Scan for the cell matching the given text and deliver its (X, Y) coordinate at center. 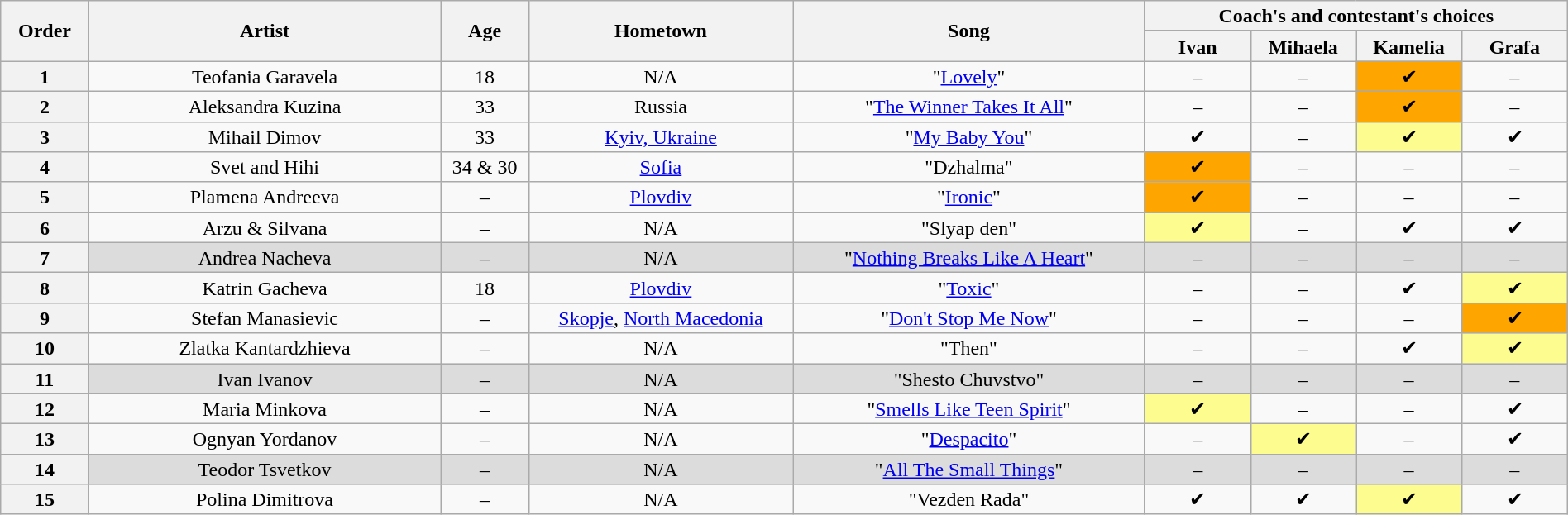
Svet and Hihi (265, 167)
Kyiv, Ukraine (660, 137)
34 & 30 (485, 167)
4 (45, 167)
Russia (660, 106)
Mihaela (1303, 46)
11 (45, 379)
Kamelia (1409, 46)
"Dzhalma" (969, 167)
"Despacito" (969, 440)
"Smells Like Teen Spirit" (969, 408)
Song (969, 31)
13 (45, 440)
"Don't Stop Me Now" (969, 317)
2 (45, 106)
Sofia (660, 167)
Aleksandra Kuzina (265, 106)
Hometown (660, 31)
Ivan (1198, 46)
Artist (265, 31)
14 (45, 470)
"All The Small Things" (969, 470)
"Lovely" (969, 76)
Polina Dimitrova (265, 499)
6 (45, 228)
Coach's and contestant's choices (1356, 17)
9 (45, 317)
"Vezden Rada" (969, 499)
Grafa (1514, 46)
3 (45, 137)
Zlatka Kantardzhieva (265, 349)
Maria Minkova (265, 408)
Andrea Nacheva (265, 258)
Katrin Gacheva (265, 288)
12 (45, 408)
Teofania Garavela (265, 76)
Plamena Andreeva (265, 197)
"Toxic" (969, 288)
15 (45, 499)
Ivan Ivanov (265, 379)
Arzu & Silvana (265, 228)
8 (45, 288)
"Then" (969, 349)
10 (45, 349)
Mihail Dimov (265, 137)
Age (485, 31)
Ognyan Yordanov (265, 440)
Teodor Tsvetkov (265, 470)
"The Winner Takes It All" (969, 106)
"My Baby You" (969, 137)
Stefan Manasievic (265, 317)
5 (45, 197)
"Slyap den" (969, 228)
1 (45, 76)
"Shesto Chuvstvo" (969, 379)
7 (45, 258)
"Ironic" (969, 197)
Skopje, North Macedonia (660, 317)
"Nothing Breaks Like A Heart" (969, 258)
Order (45, 31)
